Return the (X, Y) coordinate for the center point of the cell that contains the specified text.  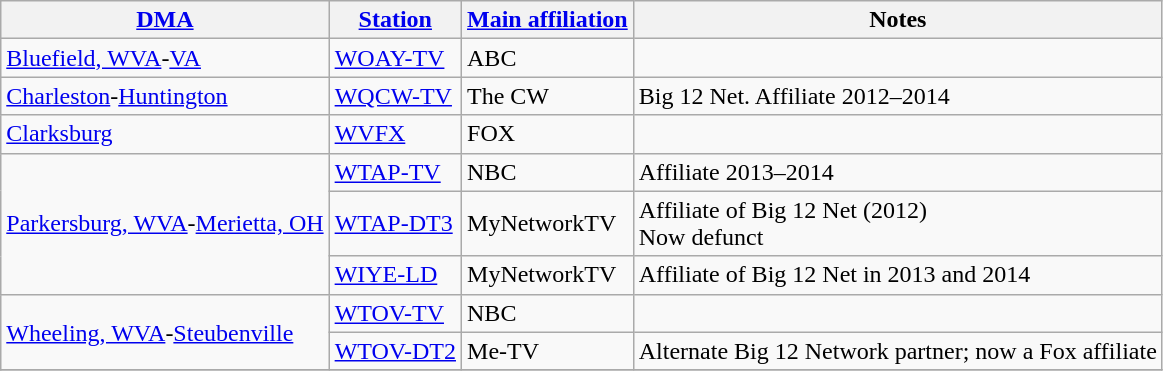
Charleston-Huntington (165, 96)
Alternate Big 12 Network partner; now a Fox affiliate (898, 351)
Clarksburg (165, 134)
Parkersburg, WVA-Merietta, OH (165, 224)
Station (395, 20)
DMA (165, 20)
WTAP-TV (395, 172)
WOAY-TV (395, 58)
WTOV-DT2 (395, 351)
WTOV-TV (395, 313)
ABC (548, 58)
Big 12 Net. Affiliate 2012–2014 (898, 96)
Me-TV (548, 351)
WTAP-DT3 (395, 224)
WVFX (395, 134)
Wheeling, WVA-Steubenville (165, 332)
Main affiliation (548, 20)
The CW (548, 96)
Affiliate of Big 12 Net (2012) Now defunct (898, 224)
FOX (548, 134)
Affiliate of Big 12 Net in 2013 and 2014 (898, 275)
Affiliate 2013–2014 (898, 172)
Notes (898, 20)
WQCW-TV (395, 96)
WIYE-LD (395, 275)
Bluefield, WVA-VA (165, 58)
